Capture the cell that displays the provided text and extract its (X, Y) central coordinate. 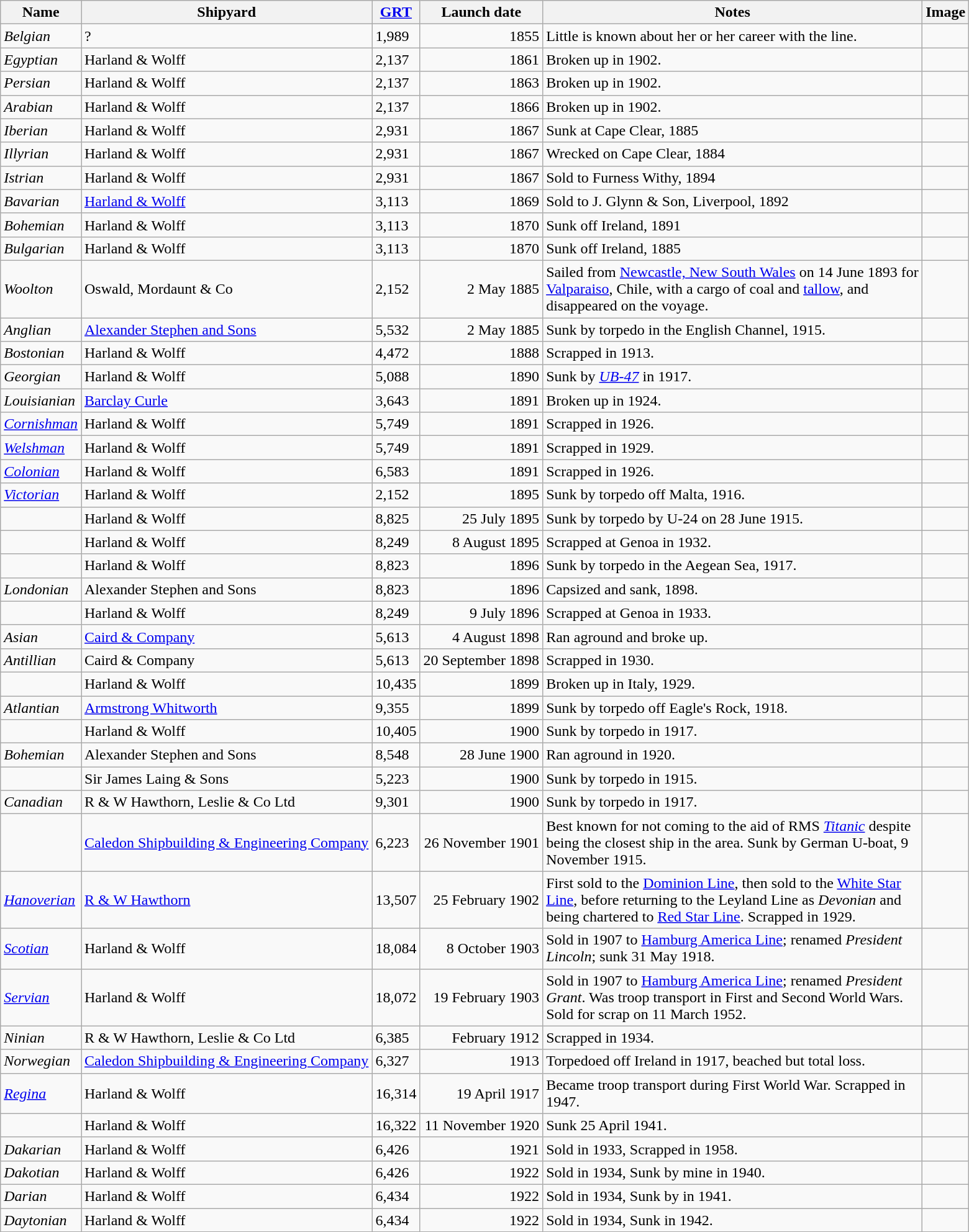
Sunk by torpedo by U-24 on 28 June 1915. (733, 519)
R & W Hawthorn (226, 900)
Sunk at Cape Clear, 1885 (733, 130)
Scrapped in 1913. (733, 353)
Little is known about her or her career with the line. (733, 36)
Regina (41, 1093)
8 October 1903 (481, 949)
8,825 (396, 519)
6,327 (396, 1061)
Sold in 1907 to Hamburg America Line; renamed President Grant. Was troop transport in First and Second World Wars. Sold for scrap on 11 March 1952. (733, 997)
? (226, 36)
5,223 (396, 779)
1895 (481, 495)
Scrapped in 1930. (733, 660)
Launch date (481, 12)
Scrapped in 1929. (733, 448)
Sunk off Ireland, 1891 (733, 225)
Sunk by torpedo off Malta, 1916. (733, 495)
Cornishman (41, 424)
Sold in 1934, Sunk by in 1941. (733, 1196)
Iberian (41, 130)
February 1912 (481, 1038)
Bulgarian (41, 248)
Scrapped at Genoa in 1933. (733, 613)
Sold in 1907 to Hamburg America Line; renamed President Lincoln; sunk 31 May 1918. (733, 949)
Broken up in Italy, 1929. (733, 684)
Servian (41, 997)
1863 (481, 83)
Londonian (41, 589)
1888 (481, 353)
Sold to Furness Withy, 1894 (733, 178)
16,322 (396, 1125)
1,989 (396, 36)
18,072 (396, 997)
9,355 (396, 707)
Ran aground in 1920. (733, 755)
5,088 (396, 377)
1921 (481, 1149)
Oswald, Mordaunt & Co (226, 289)
Wrecked on Cape Clear, 1884 (733, 154)
6,223 (396, 843)
Victorian (41, 495)
Barclay Curle (226, 401)
Armstrong Whitworth (226, 707)
13,507 (396, 900)
Canadian (41, 802)
5,532 (396, 330)
10,405 (396, 731)
Sold to J. Glynn & Son, Liverpool, 1892 (733, 201)
Illyrian (41, 154)
Dakarian (41, 1149)
Bavarian (41, 201)
Torpedoed off Ireland in 1917, beached but total loss. (733, 1061)
Capsized and sank, 1898. (733, 589)
Dakotian (41, 1172)
3,643 (396, 401)
Sold in 1934, Sunk in 1942. (733, 1220)
Name (41, 12)
6,385 (396, 1038)
Arabian (41, 107)
Sunk by torpedo in the Aegean Sea, 1917. (733, 566)
Colonian (41, 471)
Became troop transport during First World War. Scrapped in 1947. (733, 1093)
Atlantian (41, 707)
Norwegian (41, 1061)
1866 (481, 107)
Broken up in 1924. (733, 401)
GRT (396, 12)
19 February 1903 (481, 997)
Scrapped at Genoa in 1932. (733, 542)
1861 (481, 60)
28 June 1900 (481, 755)
Daytonian (41, 1220)
Belgian (41, 36)
4 August 1898 (481, 636)
Louisianian (41, 401)
Ninian (41, 1038)
Sunk by torpedo in the English Channel, 1915. (733, 330)
Bostonian (41, 353)
10,435 (396, 684)
1890 (481, 377)
Image (945, 12)
Istrian (41, 178)
1869 (481, 201)
9,301 (396, 802)
16,314 (396, 1093)
Persian (41, 83)
Asian (41, 636)
Sir James Laing & Sons (226, 779)
25 July 1895 (481, 519)
Scrapped in 1934. (733, 1038)
Sailed from Newcastle, New South Wales on 14 June 1893 for Valparaiso, Chile, with a cargo of coal and tallow, and disappeared on the voyage. (733, 289)
Sunk off Ireland, 1885 (733, 248)
Anglian (41, 330)
Georgian (41, 377)
Sunk by torpedo off Eagle's Rock, 1918. (733, 707)
8,548 (396, 755)
19 April 1917 (481, 1093)
1913 (481, 1061)
Sunk by torpedo in 1915. (733, 779)
20 September 1898 (481, 660)
Welshman (41, 448)
Egyptian (41, 60)
Sunk by UB-47 in 1917. (733, 377)
25 February 1902 (481, 900)
Antillian (41, 660)
4,472 (396, 353)
8 August 1895 (481, 542)
9 July 1896 (481, 613)
Sunk 25 April 1941. (733, 1125)
6,583 (396, 471)
Notes (733, 12)
Scotian (41, 949)
11 November 1920 (481, 1125)
Woolton (41, 289)
Darian (41, 1196)
Ran aground and broke up. (733, 636)
Sold in 1934, Sunk by mine in 1940. (733, 1172)
Best known for not coming to the aid of RMS Titanic despite being the closest ship in the area. Sunk by German U-boat, 9 November 1915. (733, 843)
Hanoverian (41, 900)
Sold in 1933, Scrapped in 1958. (733, 1149)
Shipyard (226, 12)
18,084 (396, 949)
1855 (481, 36)
26 November 1901 (481, 843)
